For the text-containing cell, return its midpoint in (X, Y) coordinate format. 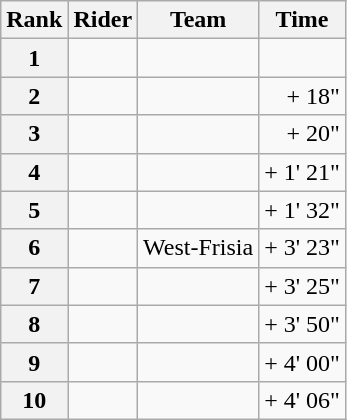
10 (34, 400)
+ 3' 25" (302, 286)
8 (34, 324)
+ 4' 00" (302, 362)
6 (34, 248)
+ 1' 32" (302, 210)
Team (198, 20)
+ 18" (302, 96)
+ 20" (302, 134)
Rank (34, 20)
West-Frisia (198, 248)
+ 4' 06" (302, 400)
3 (34, 134)
Rider (103, 20)
1 (34, 58)
Time (302, 20)
7 (34, 286)
5 (34, 210)
2 (34, 96)
+ 3' 50" (302, 324)
9 (34, 362)
+ 1' 21" (302, 172)
4 (34, 172)
+ 3' 23" (302, 248)
